Capture the cell that displays the provided text and extract its (x, y) central coordinate. 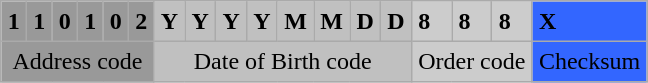
X (590, 21)
Date of Birth code (282, 61)
Checksum (590, 61)
Address code (78, 61)
Order code (472, 61)
2 (142, 21)
